Output the [x, y] coordinate of the center of the cell containing the given text.  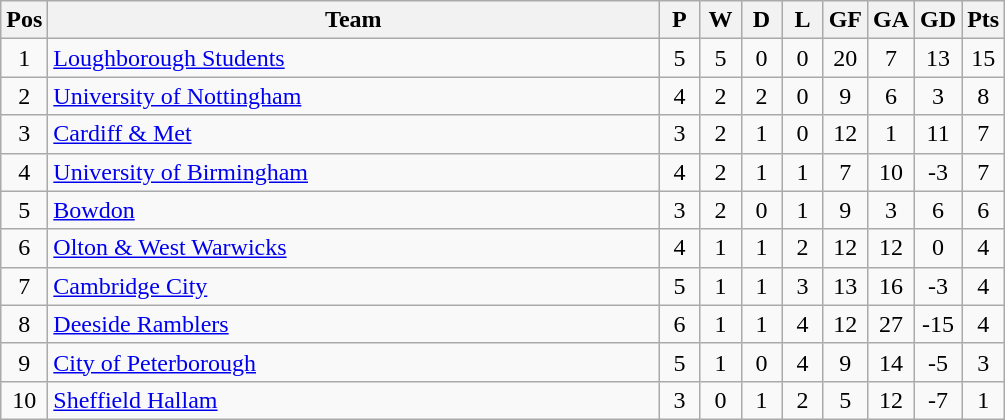
University of Nottingham [354, 96]
P [680, 20]
D [762, 20]
Sheffield Hallam [354, 400]
Team [354, 20]
-7 [938, 400]
L [802, 20]
City of Peterborough [354, 362]
Cambridge City [354, 286]
Cardiff & Met [354, 134]
GA [892, 20]
11 [938, 134]
Olton & West Warwicks [354, 248]
-15 [938, 324]
W [720, 20]
Loughborough Students [354, 58]
16 [892, 286]
27 [892, 324]
Pts [984, 20]
20 [845, 58]
GF [845, 20]
14 [892, 362]
-5 [938, 362]
GD [938, 20]
Pos [24, 20]
University of Birmingham [354, 172]
Deeside Ramblers [354, 324]
Bowdon [354, 210]
15 [984, 58]
